Provide the [X, Y] coordinate of the cell's center where the given text is located.  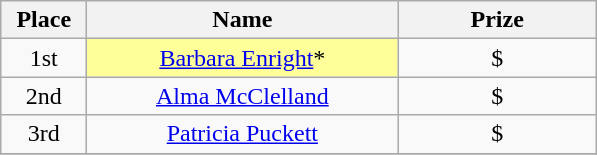
Name [242, 20]
Alma McClelland [242, 96]
2nd [44, 96]
Prize [498, 20]
Place [44, 20]
3rd [44, 134]
Barbara Enright* [242, 58]
Patricia Puckett [242, 134]
1st [44, 58]
